Pinpoint the cell where the given text exists, returning its (X, Y) midpoint coordinate. 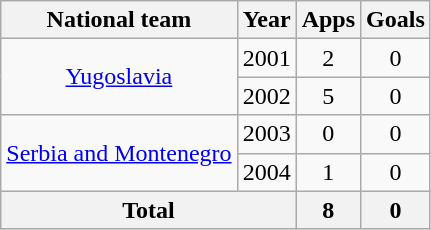
Yugoslavia (119, 77)
5 (328, 96)
2 (328, 58)
2002 (266, 96)
Serbia and Montenegro (119, 153)
Apps (328, 20)
2004 (266, 172)
Goals (396, 20)
1 (328, 172)
National team (119, 20)
Year (266, 20)
2001 (266, 58)
8 (328, 210)
2003 (266, 134)
Total (148, 210)
